Extract the [x, y] coordinate from the center of the cell holding the provided text.  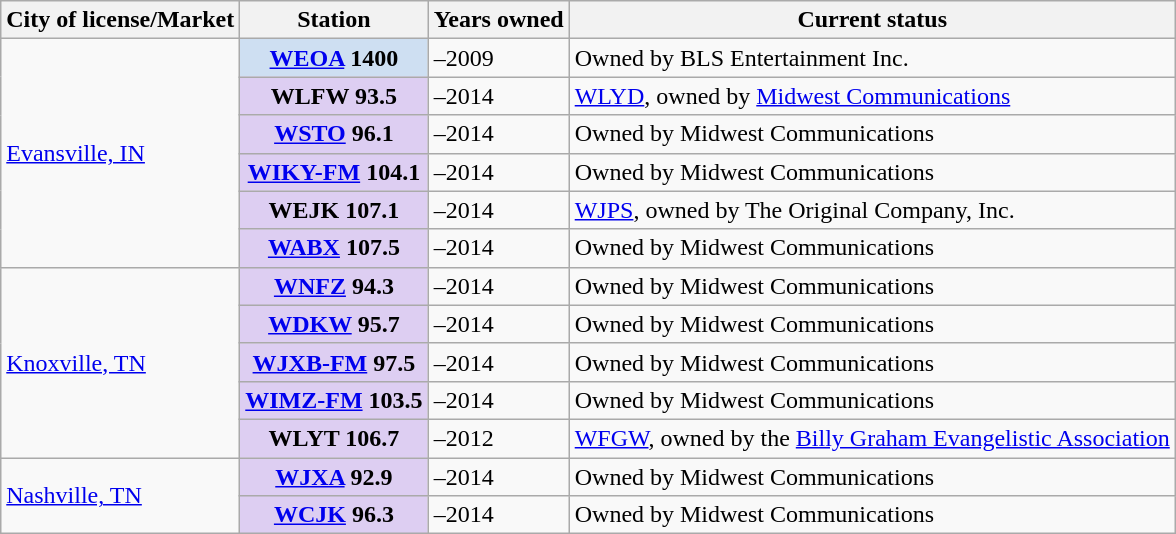
WJXB-FM 97.5 [334, 362]
Knoxville, TN [120, 362]
Station [334, 20]
WNFZ 94.3 [334, 286]
WJPS, owned by The Original Company, Inc. [872, 210]
WEOA 1400 [334, 58]
WABX 107.5 [334, 248]
WFGW, owned by the Billy Graham Evangelistic Association [872, 438]
WIMZ-FM 103.5 [334, 400]
Evansville, IN [120, 153]
–2009 [498, 58]
WJXA 92.9 [334, 477]
City of license/Market [120, 20]
WIKY-FM 104.1 [334, 172]
WEJK 107.1 [334, 210]
WSTO 96.1 [334, 134]
WDKW 95.7 [334, 324]
WLFW 93.5 [334, 96]
WLYD, owned by Midwest Communications [872, 96]
Current status [872, 20]
Nashville, TN [120, 496]
–2012 [498, 438]
Years owned [498, 20]
Owned by BLS Entertainment Inc. [872, 58]
WCJK 96.3 [334, 515]
WLYT 106.7 [334, 438]
